Provide the [X, Y] coordinate of the cell's center where the given text is located.  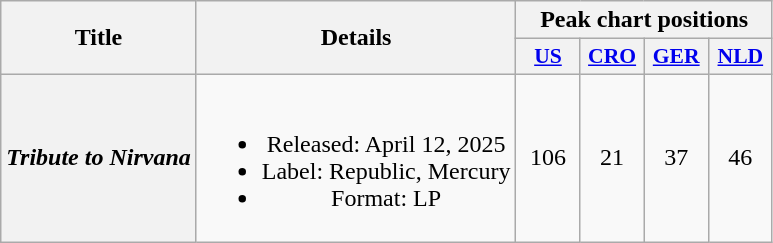
US [548, 57]
Details [356, 38]
NLD [740, 57]
Peak chart positions [644, 20]
37 [676, 158]
CRO [612, 57]
21 [612, 158]
106 [548, 158]
46 [740, 158]
Tribute to Nirvana [99, 158]
GER [676, 57]
Released: April 12, 2025Label: Republic, MercuryFormat: LP [356, 158]
Title [99, 38]
